Extract the (x, y) coordinate from the center of the cell holding the provided text.  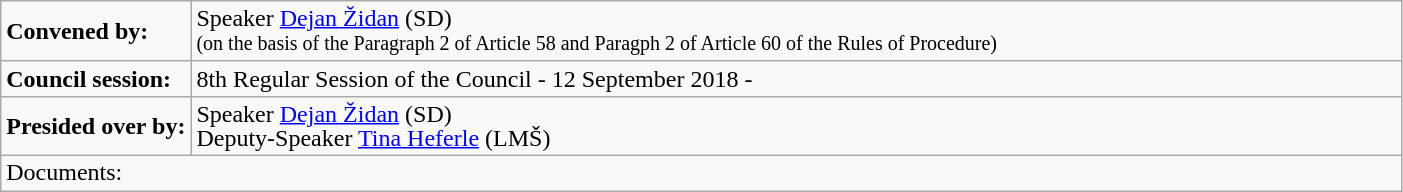
Documents: (702, 172)
Presided over by: (96, 126)
Speaker Dejan Židan (SD)Deputy-Speaker Tina Heferle (LMŠ) (796, 126)
Convened by: (96, 32)
8th Regular Session of the Council - 12 September 2018 - (796, 78)
Council session: (96, 78)
Speaker Dejan Židan (SD)(on the basis of the Paragraph 2 of Article 58 and Paragph 2 of Article 60 of the Rules of Procedure) (796, 32)
